Capture the cell that displays the provided text and extract its (X, Y) central coordinate. 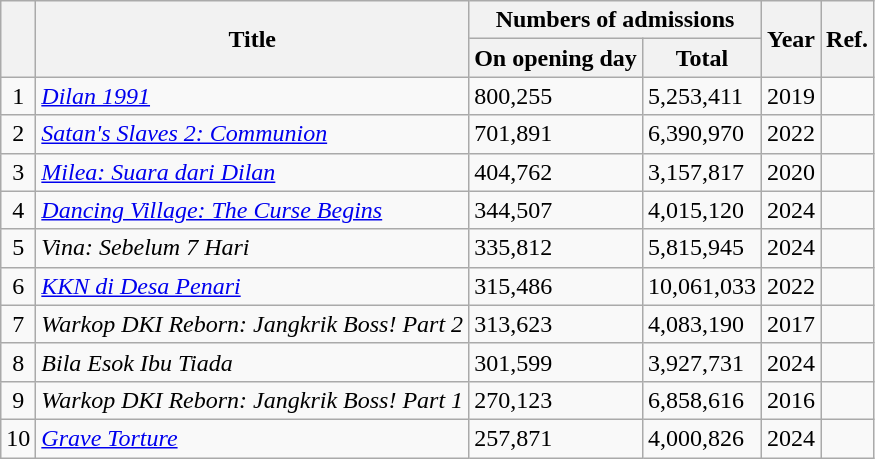
10 (18, 438)
2016 (790, 400)
313,623 (556, 324)
6 (18, 286)
On opening day (556, 58)
Satan's Slaves 2: Communion (252, 134)
6,858,616 (702, 400)
4 (18, 210)
5,253,411 (702, 96)
Bila Esok Ibu Tiada (252, 362)
2017 (790, 324)
4,000,826 (702, 438)
270,123 (556, 400)
Vina: Sebelum 7 Hari (252, 248)
Title (252, 39)
10,061,033 (702, 286)
Dancing Village: The Curse Begins (252, 210)
1 (18, 96)
Ref. (848, 39)
344,507 (556, 210)
9 (18, 400)
Total (702, 58)
4,083,190 (702, 324)
4,015,120 (702, 210)
KKN di Desa Penari (252, 286)
335,812 (556, 248)
301,599 (556, 362)
6,390,970 (702, 134)
5,815,945 (702, 248)
Numbers of admissions (616, 20)
315,486 (556, 286)
3 (18, 172)
3,927,731 (702, 362)
800,255 (556, 96)
8 (18, 362)
2020 (790, 172)
701,891 (556, 134)
5 (18, 248)
2 (18, 134)
Milea: Suara dari Dilan (252, 172)
7 (18, 324)
Warkop DKI Reborn: Jangkrik Boss! Part 1 (252, 400)
2019 (790, 96)
404,762 (556, 172)
Dilan 1991 (252, 96)
Warkop DKI Reborn: Jangkrik Boss! Part 2 (252, 324)
Year (790, 39)
3,157,817 (702, 172)
257,871 (556, 438)
Grave Torture (252, 438)
